Return the (x, y) coordinate for the center point of the cell that contains the specified text.  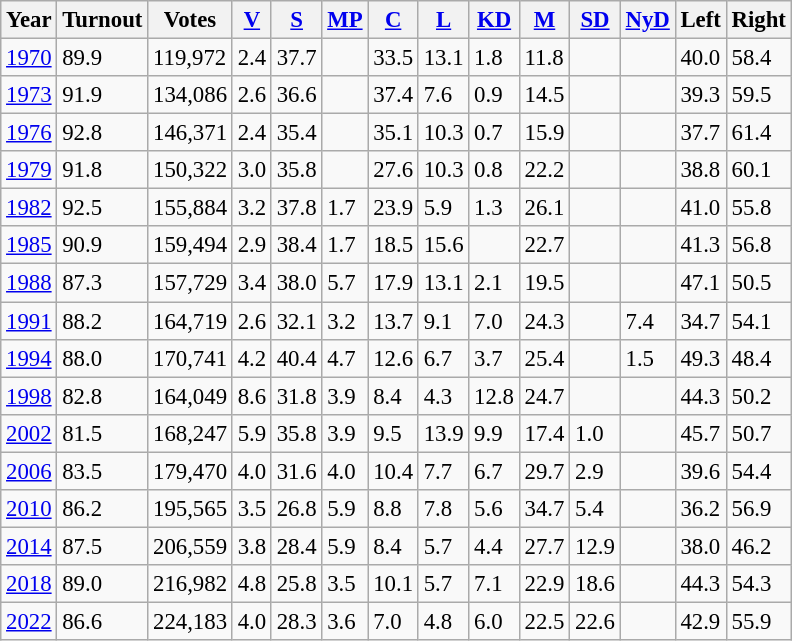
1979 (29, 170)
37.8 (296, 208)
7.6 (443, 95)
22.6 (595, 621)
47.1 (700, 283)
2022 (29, 621)
38.8 (700, 170)
164,049 (190, 396)
81.5 (102, 433)
195,565 (190, 509)
1985 (29, 245)
23.9 (393, 208)
8.8 (393, 509)
224,183 (190, 621)
22.9 (544, 584)
170,741 (190, 358)
92.8 (102, 133)
KD (494, 20)
MP (345, 20)
89.0 (102, 584)
4.2 (252, 358)
12.6 (393, 358)
10.1 (393, 584)
13.7 (393, 321)
1.5 (648, 358)
56.9 (758, 509)
168,247 (190, 433)
1.8 (494, 58)
49.3 (700, 358)
82.8 (102, 396)
56.8 (758, 245)
37.4 (393, 95)
3.4 (252, 283)
2002 (29, 433)
7.7 (443, 471)
5.6 (494, 509)
3.7 (494, 358)
45.7 (700, 433)
6.0 (494, 621)
86.2 (102, 509)
22.7 (544, 245)
Turnout (102, 20)
3.8 (252, 546)
50.7 (758, 433)
48.4 (758, 358)
12.8 (494, 396)
61.4 (758, 133)
18.6 (595, 584)
15.6 (443, 245)
60.1 (758, 170)
1973 (29, 95)
146,371 (190, 133)
32.1 (296, 321)
36.2 (700, 509)
54.3 (758, 584)
25.8 (296, 584)
89.9 (102, 58)
7.4 (648, 321)
38.4 (296, 245)
31.8 (296, 396)
9.1 (443, 321)
9.9 (494, 433)
164,719 (190, 321)
0.9 (494, 95)
91.9 (102, 95)
41.0 (700, 208)
22.2 (544, 170)
Right (758, 20)
36.6 (296, 95)
87.3 (102, 283)
28.4 (296, 546)
11.8 (544, 58)
2.1 (494, 283)
54.1 (758, 321)
40.0 (700, 58)
46.2 (758, 546)
1976 (29, 133)
29.7 (544, 471)
134,086 (190, 95)
150,322 (190, 170)
SD (595, 20)
206,559 (190, 546)
83.5 (102, 471)
157,729 (190, 283)
92.5 (102, 208)
2010 (29, 509)
V (252, 20)
8.6 (252, 396)
13.9 (443, 433)
0.8 (494, 170)
86.6 (102, 621)
2014 (29, 546)
41.3 (700, 245)
17.4 (544, 433)
Left (700, 20)
39.6 (700, 471)
159,494 (190, 245)
24.3 (544, 321)
L (443, 20)
33.5 (393, 58)
1982 (29, 208)
Year (29, 20)
18.5 (393, 245)
59.5 (758, 95)
1994 (29, 358)
2018 (29, 584)
55.9 (758, 621)
50.2 (758, 396)
5.4 (595, 509)
39.3 (700, 95)
1998 (29, 396)
C (393, 20)
19.5 (544, 283)
1991 (29, 321)
7.1 (494, 584)
NyD (648, 20)
54.4 (758, 471)
35.1 (393, 133)
S (296, 20)
55.8 (758, 208)
40.4 (296, 358)
31.6 (296, 471)
Votes (190, 20)
10.4 (393, 471)
9.5 (393, 433)
1.3 (494, 208)
216,982 (190, 584)
M (544, 20)
119,972 (190, 58)
24.7 (544, 396)
26.1 (544, 208)
88.2 (102, 321)
0.7 (494, 133)
27.6 (393, 170)
155,884 (190, 208)
7.8 (443, 509)
4.3 (443, 396)
22.5 (544, 621)
50.5 (758, 283)
1.0 (595, 433)
90.9 (102, 245)
42.9 (700, 621)
25.4 (544, 358)
4.4 (494, 546)
27.7 (544, 546)
14.5 (544, 95)
3.0 (252, 170)
179,470 (190, 471)
4.7 (345, 358)
91.8 (102, 170)
1988 (29, 283)
2006 (29, 471)
58.4 (758, 58)
12.9 (595, 546)
35.4 (296, 133)
28.3 (296, 621)
88.0 (102, 358)
1970 (29, 58)
26.8 (296, 509)
15.9 (544, 133)
87.5 (102, 546)
17.9 (393, 283)
3.6 (345, 621)
